Capture the cell that displays the provided text and extract its [X, Y] central coordinate. 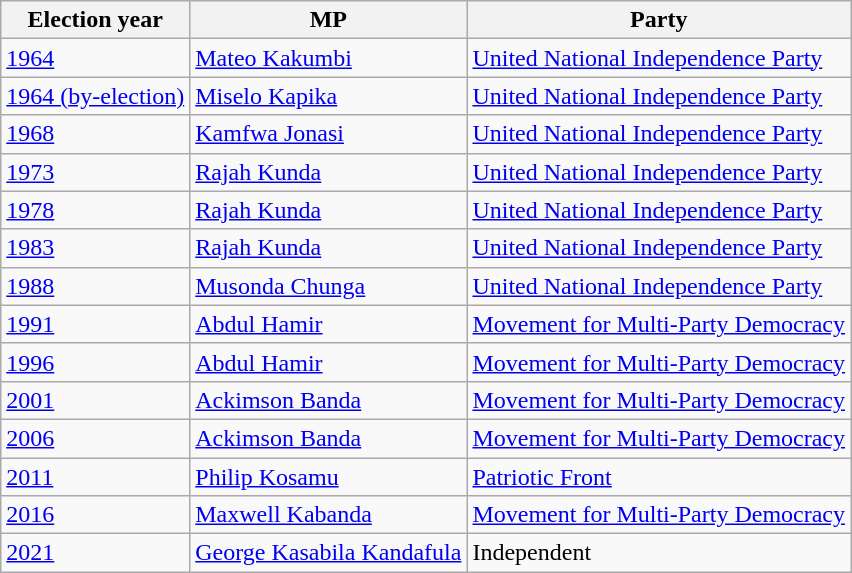
Patriotic Front [659, 477]
1983 [96, 248]
2001 [96, 400]
Philip Kosamu [328, 477]
1988 [96, 286]
MP [328, 20]
1973 [96, 172]
1996 [96, 362]
George Kasabila Kandafula [328, 553]
1968 [96, 134]
1978 [96, 210]
2021 [96, 553]
Independent [659, 553]
1964 [96, 58]
Election year [96, 20]
1991 [96, 324]
Party [659, 20]
2016 [96, 515]
Miselo Kapika [328, 96]
1964 (by-election) [96, 96]
Mateo Kakumbi [328, 58]
Maxwell Kabanda [328, 515]
2011 [96, 477]
Musonda Chunga [328, 286]
2006 [96, 438]
Kamfwa Jonasi [328, 134]
